For the text-containing cell, return its midpoint in [x, y] coordinate format. 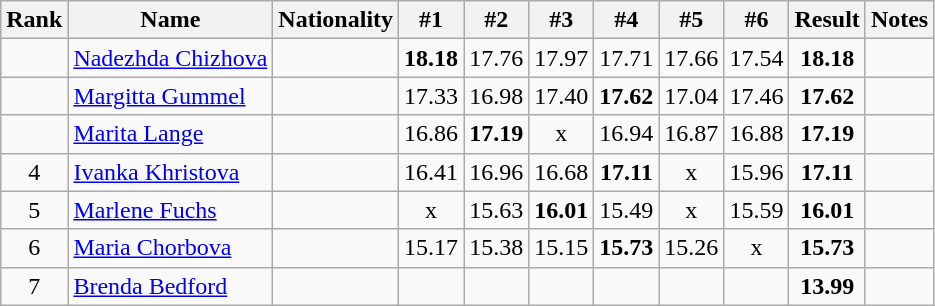
15.96 [756, 172]
17.46 [756, 96]
17.33 [432, 96]
Marita Lange [170, 134]
6 [34, 248]
#3 [562, 20]
#4 [626, 20]
Name [170, 20]
15.26 [692, 248]
#6 [756, 20]
16.86 [432, 134]
15.63 [496, 210]
Margitta Gummel [170, 96]
5 [34, 210]
Result [827, 20]
Notes [899, 20]
17.97 [562, 58]
Nadezhda Chizhova [170, 58]
16.94 [626, 134]
#5 [692, 20]
17.66 [692, 58]
15.17 [432, 248]
15.49 [626, 210]
Rank [34, 20]
13.99 [827, 286]
17.71 [626, 58]
Ivanka Khristova [170, 172]
16.98 [496, 96]
Maria Chorbova [170, 248]
17.40 [562, 96]
15.15 [562, 248]
4 [34, 172]
16.88 [756, 134]
17.04 [692, 96]
Brenda Bedford [170, 286]
#2 [496, 20]
16.96 [496, 172]
15.38 [496, 248]
16.41 [432, 172]
16.68 [562, 172]
#1 [432, 20]
15.59 [756, 210]
16.87 [692, 134]
Nationality [336, 20]
Marlene Fuchs [170, 210]
17.76 [496, 58]
7 [34, 286]
17.54 [756, 58]
